Detect which cell encompasses the target text, then output its [x, y] center coordinate. 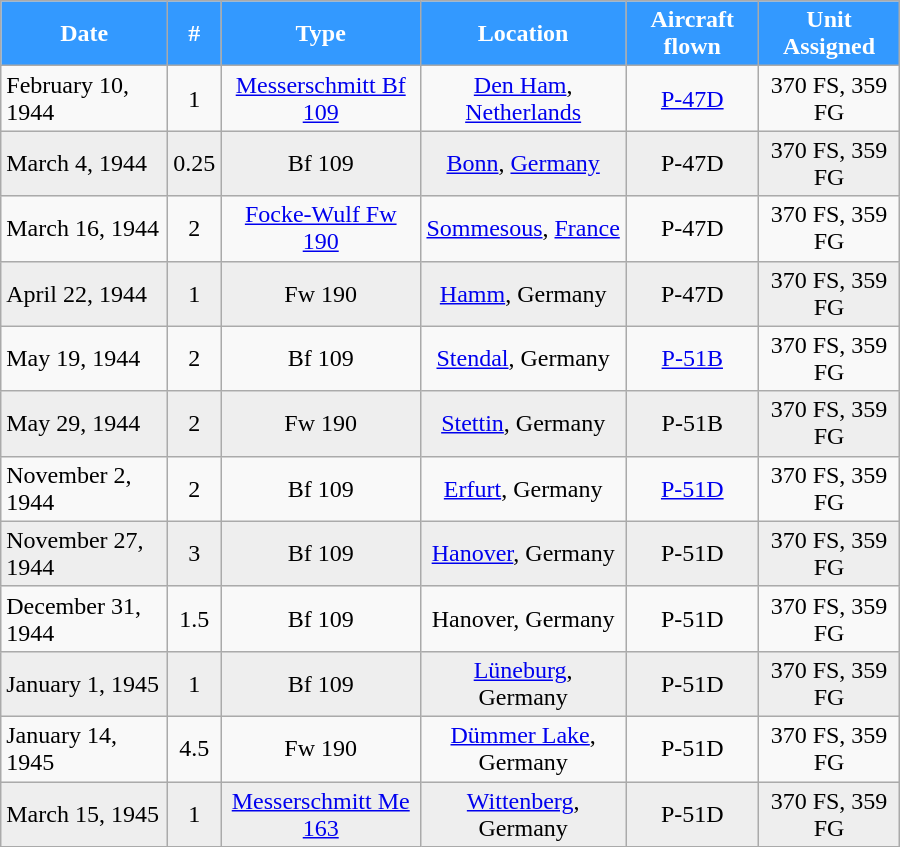
March 16, 1944 [84, 228]
1.5 [194, 618]
Den Ham, Netherlands [524, 98]
Lüneburg, Germany [524, 684]
December 31, 1944 [84, 618]
Dümmer Lake, Germany [524, 748]
Stettin, Germany [524, 424]
January 14, 1945 [84, 748]
Location [524, 34]
# [194, 34]
0.25 [194, 164]
Erfurt, Germany [524, 488]
3 [194, 554]
Focke-Wulf Fw 190 [321, 228]
4.5 [194, 748]
Date [84, 34]
Messerschmitt Me 163 [321, 814]
Type [321, 34]
April 22, 1944 [84, 294]
Unit Assigned [829, 34]
May 19, 1944 [84, 358]
March 15, 1945 [84, 814]
Wittenberg, Germany [524, 814]
May 29, 1944 [84, 424]
Aircraft flown [692, 34]
Hamm, Germany [524, 294]
November 2, 1944 [84, 488]
Sommesous, France [524, 228]
March 4, 1944 [84, 164]
Bonn, Germany [524, 164]
November 27, 1944 [84, 554]
Messerschmitt Bf 109 [321, 98]
January 1, 1945 [84, 684]
February 10, 1944 [84, 98]
Stendal, Germany [524, 358]
